Output the (x, y) coordinate of the center of the cell containing the given text.  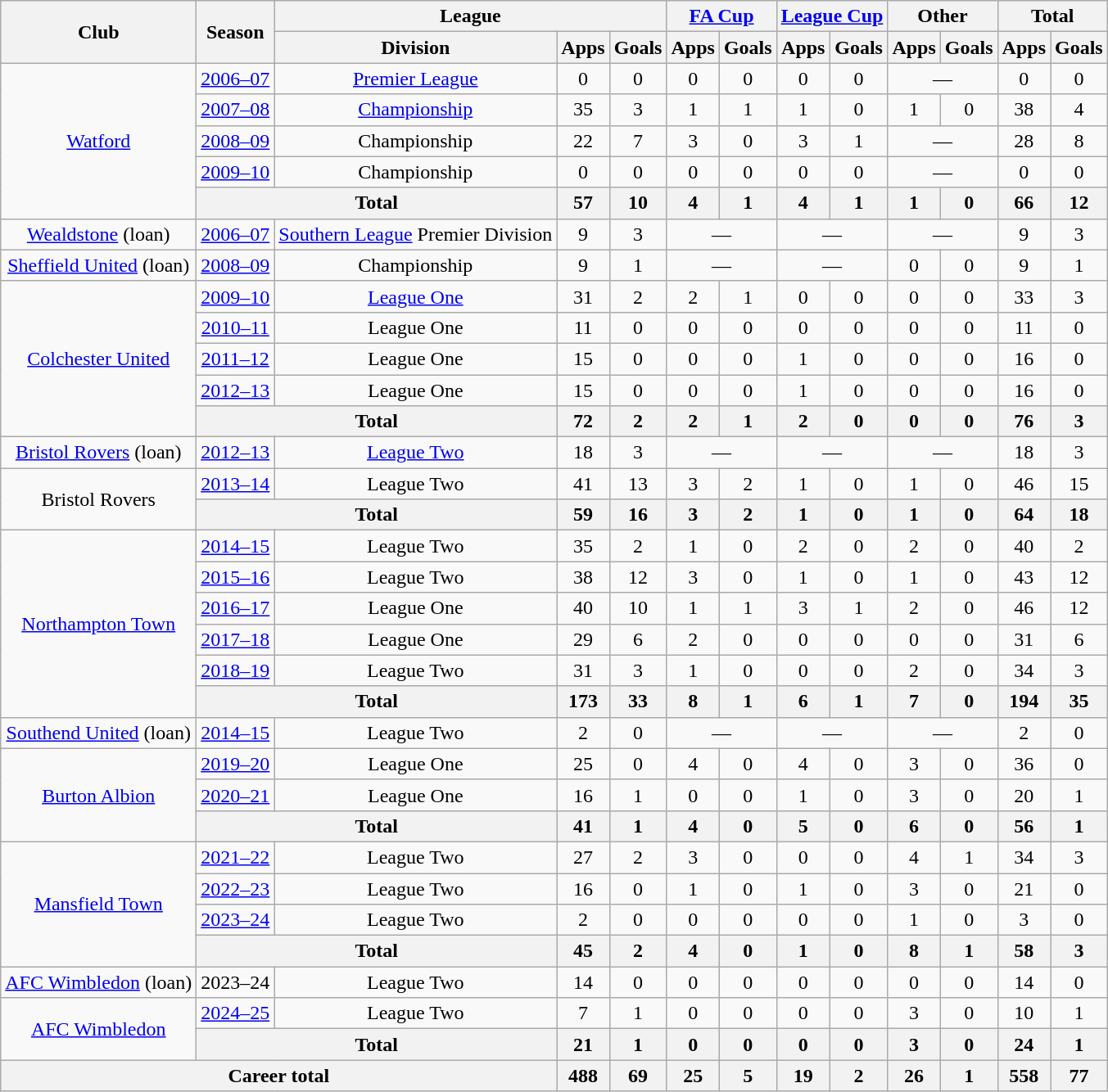
29 (583, 639)
36 (1024, 764)
Wealdstone (loan) (98, 234)
28 (1024, 141)
AFC Wimbledon (loan) (98, 982)
Career total (278, 1076)
56 (1024, 826)
League Cup (832, 16)
173 (583, 702)
Sheffield United (loan) (98, 265)
2010–11 (236, 327)
Mansfield Town (98, 904)
194 (1024, 702)
2011–12 (236, 359)
43 (1024, 577)
2016–17 (236, 608)
59 (583, 515)
2020–21 (236, 795)
Burton Albion (98, 795)
Colchester United (98, 359)
Southend United (loan) (98, 733)
2018–19 (236, 670)
24 (1024, 1045)
64 (1024, 515)
57 (583, 203)
Bristol Rovers (loan) (98, 453)
45 (583, 951)
20 (1024, 795)
League (470, 16)
558 (1024, 1076)
2015–16 (236, 577)
58 (1024, 951)
69 (638, 1076)
22 (583, 141)
77 (1079, 1076)
72 (583, 422)
27 (583, 857)
2024–25 (236, 1013)
2019–20 (236, 764)
2007–08 (236, 110)
2022–23 (236, 888)
2017–18 (236, 639)
Northampton Town (98, 624)
Bristol Rovers (98, 499)
Premier League (416, 79)
FA Cup (721, 16)
488 (583, 1076)
Watford (98, 141)
2013–14 (236, 484)
66 (1024, 203)
Division (416, 47)
13 (638, 484)
Other (943, 16)
19 (803, 1076)
76 (1024, 422)
Club (98, 32)
AFC Wimbledon (98, 1029)
26 (914, 1076)
Season (236, 32)
2021–22 (236, 857)
Southern League Premier Division (416, 234)
